Scan for the cell matching the given text and deliver its [x, y] coordinate at center. 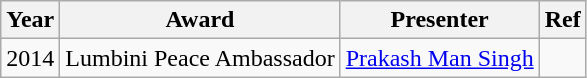
Award [200, 20]
Prakash Man Singh [440, 58]
Lumbini Peace Ambassador [200, 58]
Presenter [440, 20]
2014 [30, 58]
Ref [562, 20]
Year [30, 20]
